Pinpoint the cell where the given text exists, returning its (X, Y) midpoint coordinate. 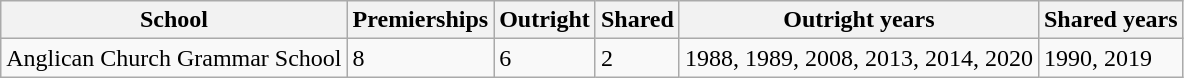
1988, 1989, 2008, 2013, 2014, 2020 (858, 58)
8 (420, 58)
School (174, 20)
6 (545, 58)
Premierships (420, 20)
1990, 2019 (1110, 58)
Shared (637, 20)
2 (637, 58)
Shared years (1110, 20)
Outright years (858, 20)
Anglican Church Grammar School (174, 58)
Outright (545, 20)
